Pinpoint the cell where the given text exists, returning its [x, y] midpoint coordinate. 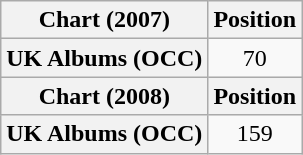
159 [255, 134]
70 [255, 58]
Chart (2007) [104, 20]
Chart (2008) [104, 96]
